Extract the (x, y) coordinate from the center of the cell holding the provided text.  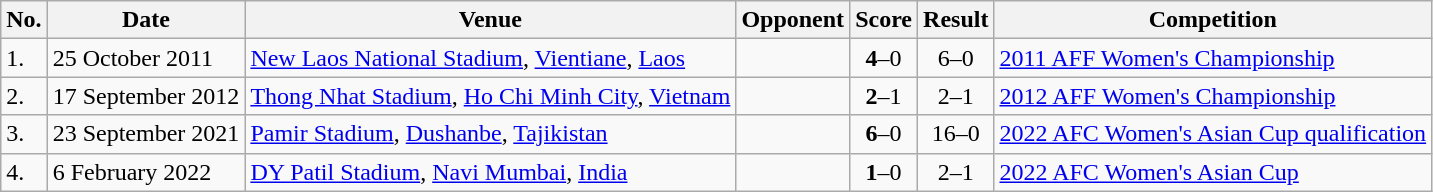
Date (146, 20)
2. (24, 96)
2022 AFC Women's Asian Cup qualification (1213, 134)
3. (24, 134)
2022 AFC Women's Asian Cup (1213, 172)
Pamir Stadium, Dushanbe, Tajikistan (490, 134)
23 September 2021 (146, 134)
4–0 (884, 58)
New Laos National Stadium, Vientiane, Laos (490, 58)
1. (24, 58)
25 October 2011 (146, 58)
Score (884, 20)
DY Patil Stadium, Navi Mumbai, India (490, 172)
2011 AFF Women's Championship (1213, 58)
Opponent (793, 20)
1–0 (884, 172)
4. (24, 172)
Competition (1213, 20)
6 February 2022 (146, 172)
Thong Nhat Stadium, Ho Chi Minh City, Vietnam (490, 96)
Result (956, 20)
16–0 (956, 134)
2012 AFF Women's Championship (1213, 96)
Venue (490, 20)
No. (24, 20)
17 September 2012 (146, 96)
